Find where the given text appears and provide that cell's center as (X, Y) coordinate. 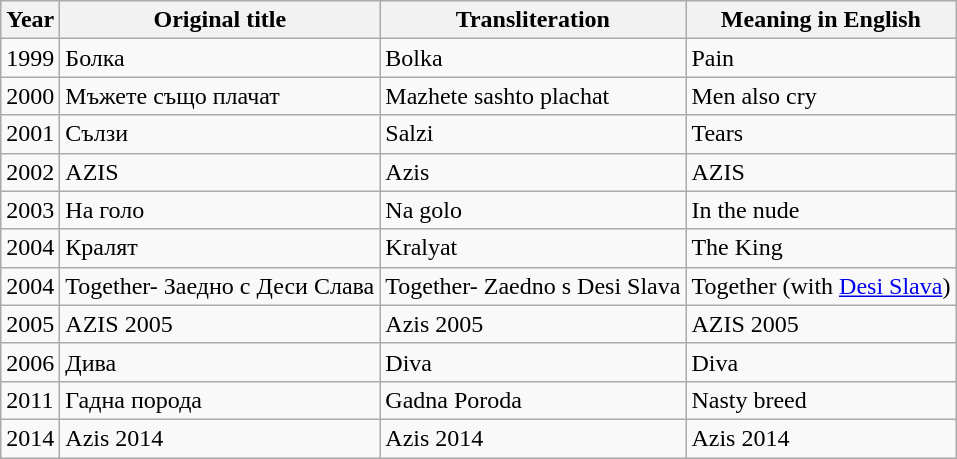
Tears (821, 134)
Year (30, 20)
Transliteration (533, 20)
Дива (220, 362)
Na golo (533, 210)
The King (821, 248)
Salzi (533, 134)
2001 (30, 134)
In the nude (821, 210)
Кралят (220, 248)
Болка (220, 58)
2000 (30, 96)
Together- Заедно с Деси Слава (220, 286)
Azis (533, 172)
Meaning in English (821, 20)
Together (with Desi Slava) (821, 286)
2014 (30, 438)
На голо (220, 210)
2011 (30, 400)
2006 (30, 362)
Сълзи (220, 134)
Гадна порода (220, 400)
2005 (30, 324)
Azis 2005 (533, 324)
1999 (30, 58)
Mazhete sashto plachat (533, 96)
Мъжете също плачат (220, 96)
Men also cry (821, 96)
Bolka (533, 58)
Kralyat (533, 248)
Together- Zaedno s Desi Slava (533, 286)
2003 (30, 210)
Pain (821, 58)
Original title (220, 20)
Gadna Poroda (533, 400)
Nasty breed (821, 400)
2002 (30, 172)
